For the text-containing cell, return its midpoint in (X, Y) coordinate format. 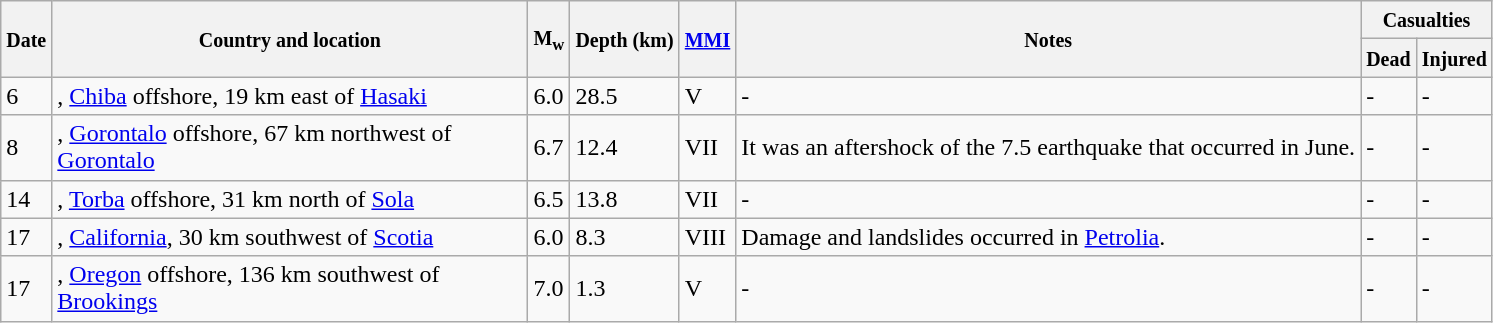
6.5 (549, 199)
VIII (708, 237)
Mw (549, 39)
Depth (km) (624, 39)
8.3 (624, 237)
12.4 (624, 148)
Notes (1048, 39)
1.3 (624, 288)
Dead (1389, 58)
MMI (708, 39)
6.7 (549, 148)
8 (26, 148)
, Gorontalo offshore, 67 km northwest of Gorontalo (290, 148)
7.0 (549, 288)
13.8 (624, 199)
Casualties (1427, 20)
, Chiba offshore, 19 km east of Hasaki (290, 96)
Country and location (290, 39)
It was an aftershock of the 7.5 earthquake that occurred in June. (1048, 148)
Injured (1454, 58)
14 (26, 199)
, Oregon offshore, 136 km southwest of Brookings (290, 288)
, California, 30 km southwest of Scotia (290, 237)
6 (26, 96)
, Torba offshore, 31 km north of Sola (290, 199)
Damage and landslides occurred in Petrolia. (1048, 237)
28.5 (624, 96)
Date (26, 39)
